Extract the (x, y) coordinate from the center of the cell holding the provided text.  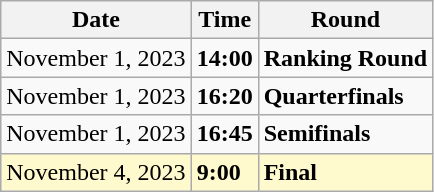
Final (345, 172)
16:45 (224, 134)
16:20 (224, 96)
Date (96, 20)
Quarterfinals (345, 96)
9:00 (224, 172)
14:00 (224, 58)
November 4, 2023 (96, 172)
Semifinals (345, 134)
Ranking Round (345, 58)
Time (224, 20)
Round (345, 20)
